Determine the [X, Y] coordinate at the center of the cell enclosing the given text.  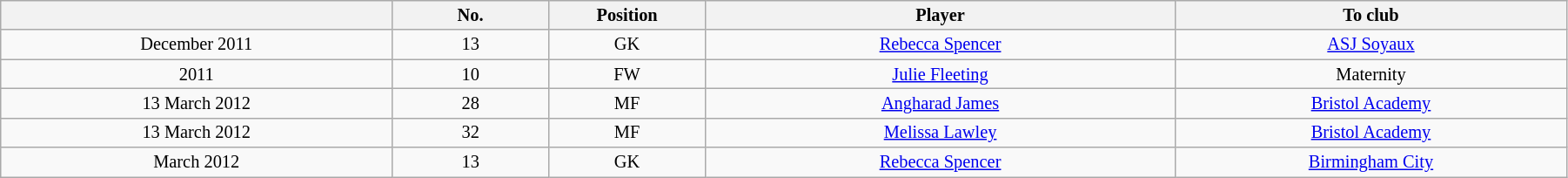
Melissa Lawley [941, 133]
ASJ Soyaux [1371, 44]
32 [471, 133]
28 [471, 103]
Birmingham City [1371, 162]
To club [1371, 15]
Angharad James [941, 103]
10 [471, 74]
December 2011 [197, 44]
Player [941, 15]
Position [627, 15]
No. [471, 15]
Maternity [1371, 74]
March 2012 [197, 162]
2011 [197, 74]
Julie Fleeting [941, 74]
FW [627, 74]
